Return the [x, y] coordinate for the center point of the cell that contains the specified text.  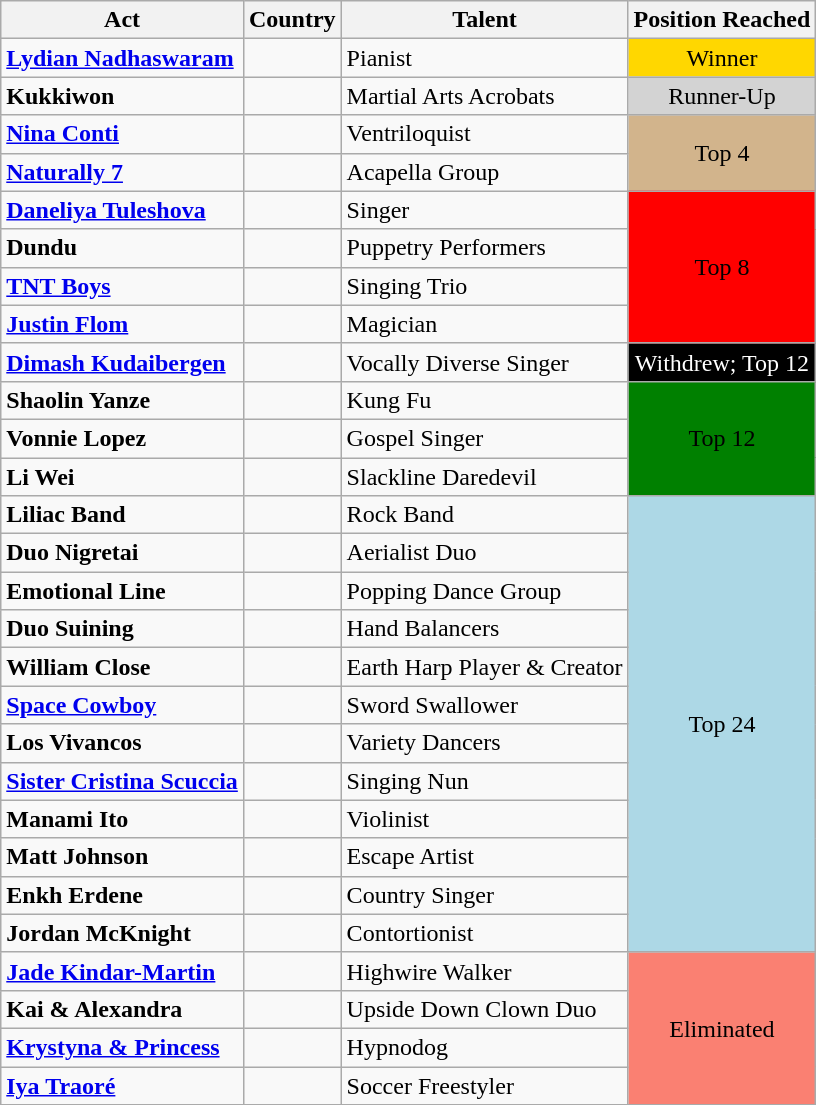
Singing Trio [484, 286]
Liliac Band [122, 515]
Puppetry Performers [484, 248]
Enkh Erdene [122, 895]
Martial Arts Acrobats [484, 96]
Country Singer [484, 895]
TNT Boys [122, 286]
Sister Cristina Scuccia [122, 781]
Upside Down Clown Duo [484, 1009]
Top 12 [722, 438]
Slackline Daredevil [484, 477]
Contortionist [484, 933]
Country [292, 20]
Kai & Alexandra [122, 1009]
Singer [484, 210]
Duo Suining [122, 629]
Shaolin Yanze [122, 400]
Iya Traoré [122, 1085]
Ventriloquist [484, 134]
Vocally Diverse Singer [484, 362]
William Close [122, 667]
Li Wei [122, 477]
Magician [484, 324]
Top 24 [722, 724]
Naturally 7 [122, 172]
Manami Ito [122, 819]
Kukkiwon [122, 96]
Hypnodog [484, 1047]
Soccer Freestyler [484, 1085]
Sword Swallower [484, 705]
Lydian Nadhaswaram [122, 58]
Los Vivancos [122, 743]
Runner-Up [722, 96]
Duo Nigretai [122, 553]
Jade Kindar-Martin [122, 971]
Jordan McKnight [122, 933]
Daneliya Tuleshova [122, 210]
Position Reached [722, 20]
Top 8 [722, 267]
Highwire Walker [484, 971]
Singing Nun [484, 781]
Winner [722, 58]
Matt Johnson [122, 857]
Popping Dance Group [484, 591]
Kung Fu [484, 400]
Pianist [484, 58]
Violinist [484, 819]
Acapella Group [484, 172]
Vonnie Lopez [122, 438]
Withdrew; Top 12 [722, 362]
Dundu [122, 248]
Emotional Line [122, 591]
Krystyna & Princess [122, 1047]
Justin Flom [122, 324]
Hand Balancers [484, 629]
Space Cowboy [122, 705]
Dimash Kudaibergen [122, 362]
Top 4 [722, 153]
Gospel Singer [484, 438]
Nina Conti [122, 134]
Earth Harp Player & Creator [484, 667]
Rock Band [484, 515]
Act [122, 20]
Talent [484, 20]
Aerialist Duo [484, 553]
Escape Artist [484, 857]
Eliminated [722, 1028]
Variety Dancers [484, 743]
